Locate the cell with the specified text and output its [X, Y] center coordinate. 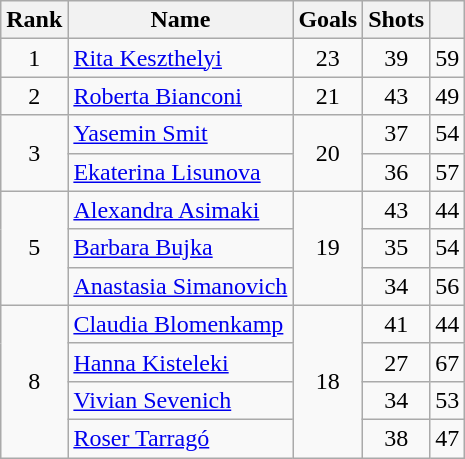
18 [328, 381]
67 [448, 362]
56 [448, 286]
Rita Keszthelyi [180, 58]
Barbara Bujka [180, 248]
Ekaterina Lisunova [180, 172]
39 [396, 58]
8 [34, 381]
Goals [328, 20]
Alexandra Asimaki [180, 210]
Claudia Blomenkamp [180, 324]
57 [448, 172]
23 [328, 58]
Hanna Kisteleki [180, 362]
47 [448, 438]
27 [396, 362]
20 [328, 153]
2 [34, 96]
19 [328, 248]
35 [396, 248]
5 [34, 248]
1 [34, 58]
53 [448, 400]
37 [396, 134]
Anastasia Simanovich [180, 286]
49 [448, 96]
Shots [396, 20]
Yasemin Smit [180, 134]
Roser Tarragó [180, 438]
59 [448, 58]
38 [396, 438]
36 [396, 172]
Roberta Bianconi [180, 96]
Rank [34, 20]
Name [180, 20]
3 [34, 153]
Vivian Sevenich [180, 400]
21 [328, 96]
41 [396, 324]
